Extract the [X, Y] coordinate from the center of the cell holding the provided text.  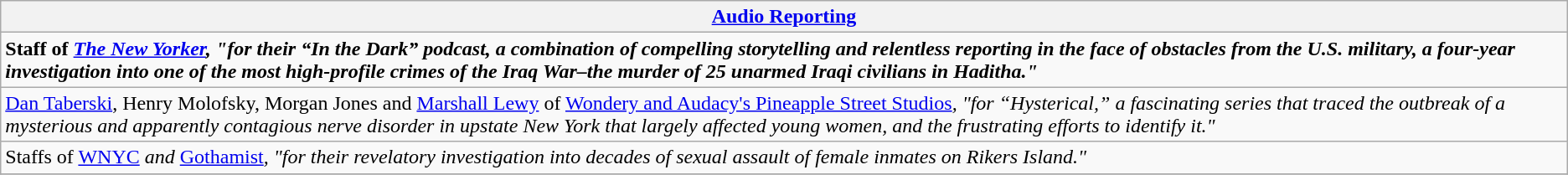
Staffs of WNYC and Gothamist, "for their revelatory investigation into decades of sexual assault of female inmates on Rikers Island." [784, 157]
Audio Reporting [784, 17]
